Capture the cell that displays the provided text and extract its [x, y] central coordinate. 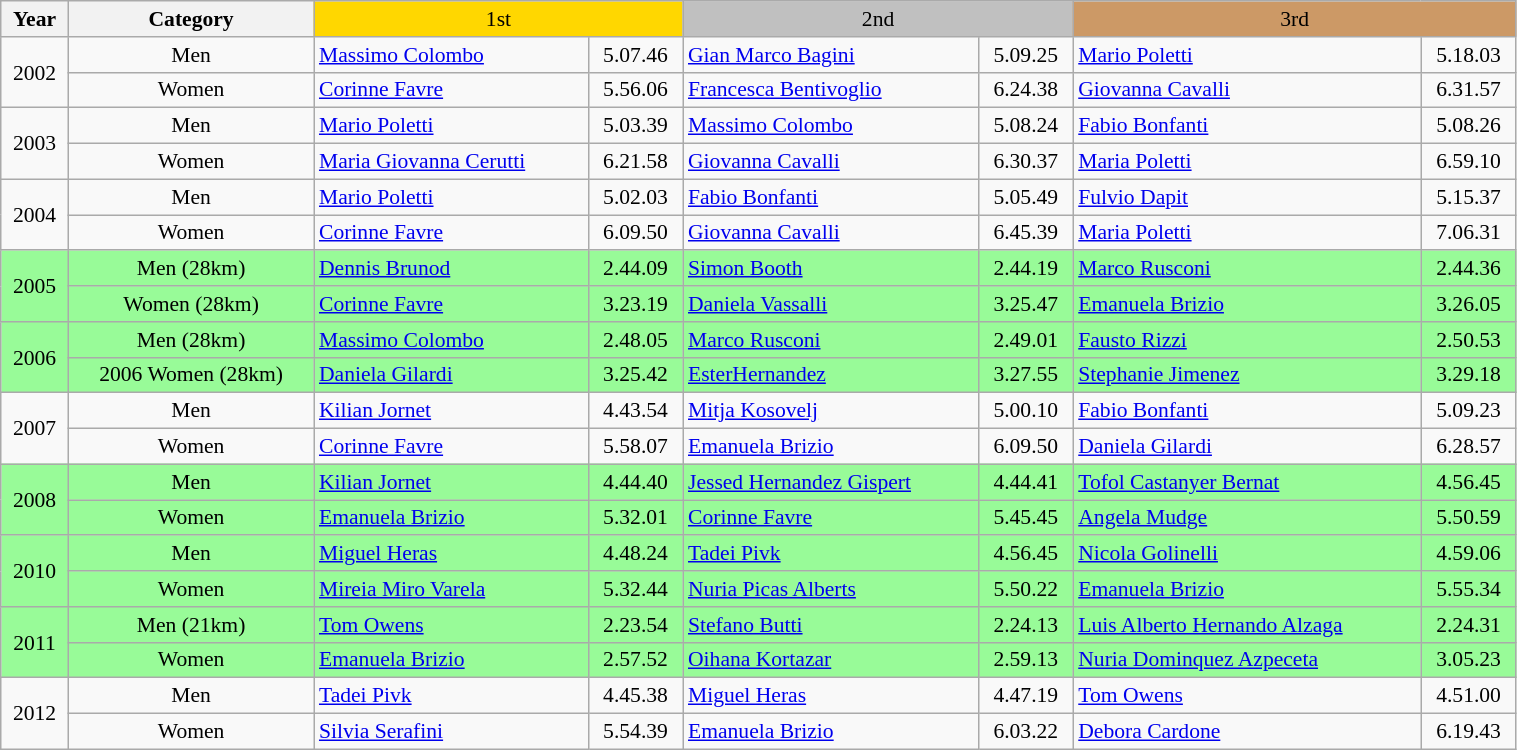
Men (21km) [191, 625]
5.58.07 [636, 447]
6.03.22 [1026, 732]
6.30.37 [1026, 162]
6.19.43 [1468, 732]
2003 [35, 144]
5.32.44 [636, 589]
5.05.49 [1026, 197]
Silvia Serafini [451, 732]
5.54.39 [636, 732]
Maria Giovanna Cerutti [451, 162]
Tofol Castanyer Bernat [1247, 482]
2006 [35, 358]
2.23.54 [636, 625]
Francesca Bentivoglio [830, 90]
EsterHernandez [830, 375]
3rd [1294, 19]
7.06.31 [1468, 233]
5.08.24 [1026, 126]
5.50.22 [1026, 589]
Dennis Brunod [451, 269]
Women (28km) [191, 304]
5.55.34 [1468, 589]
Nicola Golinelli [1247, 554]
3.29.18 [1468, 375]
2nd [878, 19]
2002 [35, 72]
6.45.39 [1026, 233]
5.09.25 [1026, 55]
Simon Booth [830, 269]
6.24.38 [1026, 90]
Luis Alberto Hernando Alzaga [1247, 625]
2.44.09 [636, 269]
Category [191, 19]
4.45.38 [636, 696]
2.50.53 [1468, 340]
5.02.03 [636, 197]
6.31.57 [1468, 90]
3.25.42 [636, 375]
5.03.39 [636, 126]
2.44.19 [1026, 269]
6.28.57 [1468, 447]
4.47.19 [1026, 696]
5.56.06 [636, 90]
2.57.52 [636, 660]
4.59.06 [1468, 554]
Stephanie Jimenez [1247, 375]
5.08.26 [1468, 126]
2.59.13 [1026, 660]
5.45.45 [1026, 518]
5.50.59 [1468, 518]
6.59.10 [1468, 162]
2004 [35, 214]
4.44.40 [636, 482]
4.43.54 [636, 411]
Daniela Vassalli [830, 304]
Oihana Kortazar [830, 660]
2005 [35, 286]
6.21.58 [636, 162]
5.00.10 [1026, 411]
4.51.00 [1468, 696]
2007 [35, 428]
5.09.23 [1468, 411]
2.49.01 [1026, 340]
5.32.01 [636, 518]
Fulvio Dapit [1247, 197]
2010 [35, 572]
2.48.05 [636, 340]
2008 [35, 500]
Nuria Dominquez Azpeceta [1247, 660]
5.07.46 [636, 55]
5.18.03 [1468, 55]
3.05.23 [1468, 660]
3.25.47 [1026, 304]
5.15.37 [1468, 197]
2006 Women (28km) [191, 375]
3.23.19 [636, 304]
Nuria Picas Alberts [830, 589]
2.24.31 [1468, 625]
2.44.36 [1468, 269]
Debora Cardone [1247, 732]
2012 [35, 714]
Stefano Butti [830, 625]
Year [35, 19]
Angela Mudge [1247, 518]
4.48.24 [636, 554]
4.44.41 [1026, 482]
2.24.13 [1026, 625]
Fausto Rizzi [1247, 340]
2011 [35, 642]
Mitja Kosovelj [830, 411]
3.27.55 [1026, 375]
1st [498, 19]
Mireia Miro Varela [451, 589]
Gian Marco Bagini [830, 55]
3.26.05 [1468, 304]
Jessed Hernandez Gispert [830, 482]
